Find where the given text appears and provide that cell's center as [X, Y] coordinate. 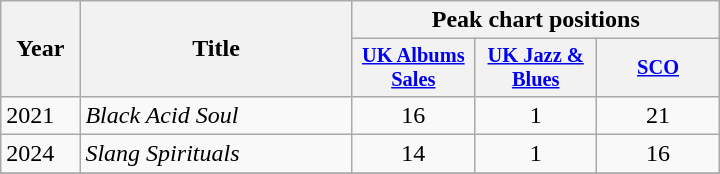
SCO [658, 68]
14 [413, 154]
Peak chart positions [536, 20]
UK Jazz & Blues [536, 68]
Slang Spirituals [216, 154]
Black Acid Soul [216, 115]
2021 [40, 115]
Year [40, 49]
Title [216, 49]
21 [658, 115]
UK Albums Sales [413, 68]
2024 [40, 154]
